Find where the given text appears and provide that cell's center as [X, Y] coordinate. 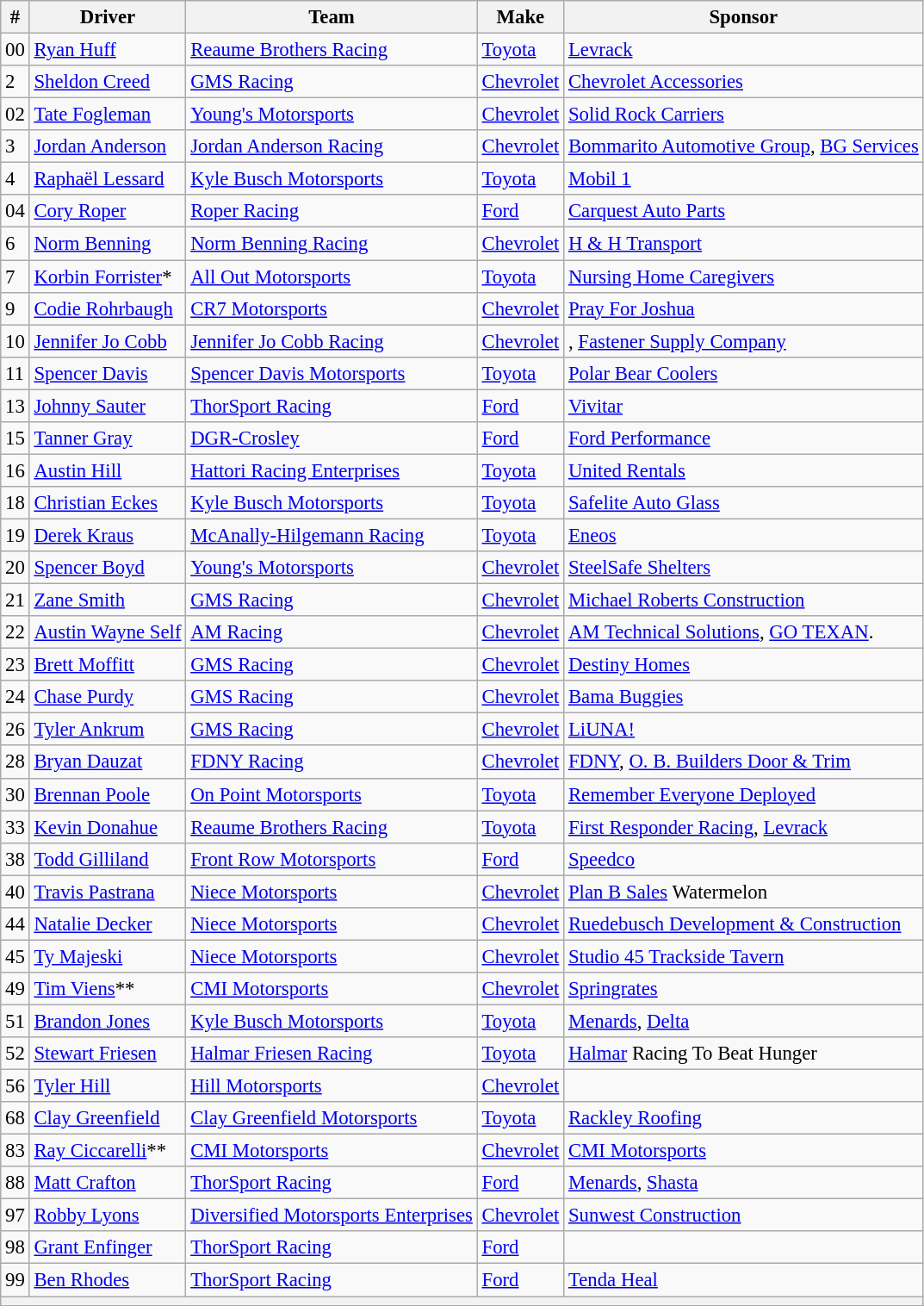
Sheldon Creed [108, 82]
Travis Pastrana [108, 892]
6 [16, 244]
4 [16, 179]
Todd Gilliland [108, 859]
Cory Roper [108, 211]
38 [16, 859]
United Rentals [744, 470]
Ray Ciccarelli** [108, 1151]
Jennifer Jo Cobb Racing [332, 341]
Brennan Poole [108, 794]
Tenda Heal [744, 1280]
44 [16, 924]
Driver [108, 17]
Spencer Davis Motorsports [332, 373]
13 [16, 406]
10 [16, 341]
Brett Moffitt [108, 665]
Spencer Davis [108, 373]
Hill Motorsports [332, 1086]
SteelSafe Shelters [744, 568]
, Fastener Supply Company [744, 341]
52 [16, 1054]
Norm Benning Racing [332, 244]
9 [16, 308]
Plan B Sales Watermelon [744, 892]
Mobil 1 [744, 179]
Bryan Dauzat [108, 762]
Menards, Delta [744, 1021]
Pray For Joshua [744, 308]
Speedco [744, 859]
56 [16, 1086]
Carquest Auto Parts [744, 211]
DGR-Crosley [332, 438]
Front Row Motorsports [332, 859]
Stewart Friesen [108, 1054]
Ford Performance [744, 438]
Ryan Huff [108, 50]
Safelite Auto Glass [744, 503]
CR7 Motorsports [332, 308]
Menards, Shasta [744, 1183]
Austin Hill [108, 470]
All Out Motorsports [332, 277]
Brandon Jones [108, 1021]
Kevin Donahue [108, 827]
Halmar Racing To Beat Hunger [744, 1054]
Christian Eckes [108, 503]
45 [16, 956]
21 [16, 600]
Jordan Anderson Racing [332, 146]
40 [16, 892]
AM Technical Solutions, GO TEXAN. [744, 632]
H & H Transport [744, 244]
Matt Crafton [108, 1183]
Korbin Forrister* [108, 277]
04 [16, 211]
LiUNA! [744, 730]
19 [16, 535]
Rackley Roofing [744, 1118]
Grant Enfinger [108, 1248]
Ty Majeski [108, 956]
Team [332, 17]
Bommarito Automotive Group, BG Services [744, 146]
McAnally-Hilgemann Racing [332, 535]
88 [16, 1183]
68 [16, 1118]
Ben Rhodes [108, 1280]
Eneos [744, 535]
First Responder Racing, Levrack [744, 827]
FDNY Racing [332, 762]
Tim Viens** [108, 989]
Levrack [744, 50]
Clay Greenfield [108, 1118]
Tyler Hill [108, 1086]
Make [520, 17]
Roper Racing [332, 211]
83 [16, 1151]
Solid Rock Carriers [744, 115]
Sponsor [744, 17]
Norm Benning [108, 244]
16 [16, 470]
00 [16, 50]
Hattori Racing Enterprises [332, 470]
49 [16, 989]
28 [16, 762]
33 [16, 827]
24 [16, 697]
Tate Fogleman [108, 115]
30 [16, 794]
FDNY, O. B. Builders Door & Trim [744, 762]
Johnny Sauter [108, 406]
On Point Motorsports [332, 794]
Tyler Ankrum [108, 730]
23 [16, 665]
99 [16, 1280]
# [16, 17]
Codie Rohrbaugh [108, 308]
Raphaël Lessard [108, 179]
02 [16, 115]
26 [16, 730]
Vivitar [744, 406]
15 [16, 438]
98 [16, 1248]
Natalie Decker [108, 924]
11 [16, 373]
2 [16, 82]
Jordan Anderson [108, 146]
Sunwest Construction [744, 1216]
Destiny Homes [744, 665]
Polar Bear Coolers [744, 373]
22 [16, 632]
Chase Purdy [108, 697]
Studio 45 Trackside Tavern [744, 956]
Zane Smith [108, 600]
Jennifer Jo Cobb [108, 341]
Chevrolet Accessories [744, 82]
Nursing Home Caregivers [744, 277]
Remember Everyone Deployed [744, 794]
20 [16, 568]
Ruedebusch Development & Construction [744, 924]
Derek Kraus [108, 535]
Diversified Motorsports Enterprises [332, 1216]
7 [16, 277]
Bama Buggies [744, 697]
Clay Greenfield Motorsports [332, 1118]
Michael Roberts Construction [744, 600]
18 [16, 503]
Tanner Gray [108, 438]
Springrates [744, 989]
AM Racing [332, 632]
Spencer Boyd [108, 568]
Austin Wayne Self [108, 632]
Halmar Friesen Racing [332, 1054]
Robby Lyons [108, 1216]
51 [16, 1021]
97 [16, 1216]
3 [16, 146]
